From the cell containing the given text, extract its center point as (x, y) coordinate. 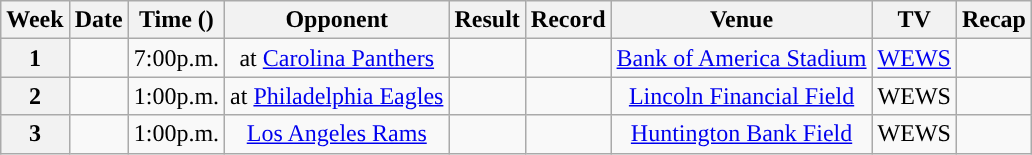
TV (914, 20)
Los Angeles Rams (337, 134)
Date (98, 20)
Lincoln Financial Field (742, 96)
at Carolina Panthers (337, 58)
Recap (994, 20)
3 (35, 134)
7:00p.m. (176, 58)
Bank of America Stadium (742, 58)
Result (487, 20)
Week (35, 20)
at Philadelphia Eagles (337, 96)
Time () (176, 20)
Opponent (337, 20)
Venue (742, 20)
2 (35, 96)
Record (568, 20)
Huntington Bank Field (742, 134)
1 (35, 58)
